For the text-containing cell, return its midpoint in [X, Y] coordinate format. 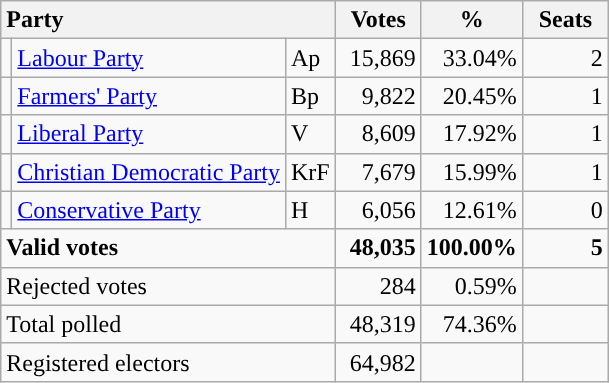
17.92% [472, 134]
33.04% [472, 58]
Rejected votes [168, 286]
Christian Democratic Party [149, 172]
15,869 [378, 58]
74.36% [472, 324]
2 [565, 58]
15.99% [472, 172]
7,679 [378, 172]
Labour Party [149, 58]
0.59% [472, 286]
8,609 [378, 134]
0 [565, 210]
KrF [310, 172]
V [310, 134]
Registered electors [168, 362]
20.45% [472, 96]
Seats [565, 20]
48,035 [378, 248]
H [310, 210]
Liberal Party [149, 134]
48,319 [378, 324]
Conservative Party [149, 210]
100.00% [472, 248]
Farmers' Party [149, 96]
6,056 [378, 210]
Ap [310, 58]
9,822 [378, 96]
% [472, 20]
Votes [378, 20]
12.61% [472, 210]
Valid votes [168, 248]
Party [168, 20]
Total polled [168, 324]
284 [378, 286]
Bp [310, 96]
5 [565, 248]
64,982 [378, 362]
